Pinpoint the cell where the given text exists, returning its [x, y] midpoint coordinate. 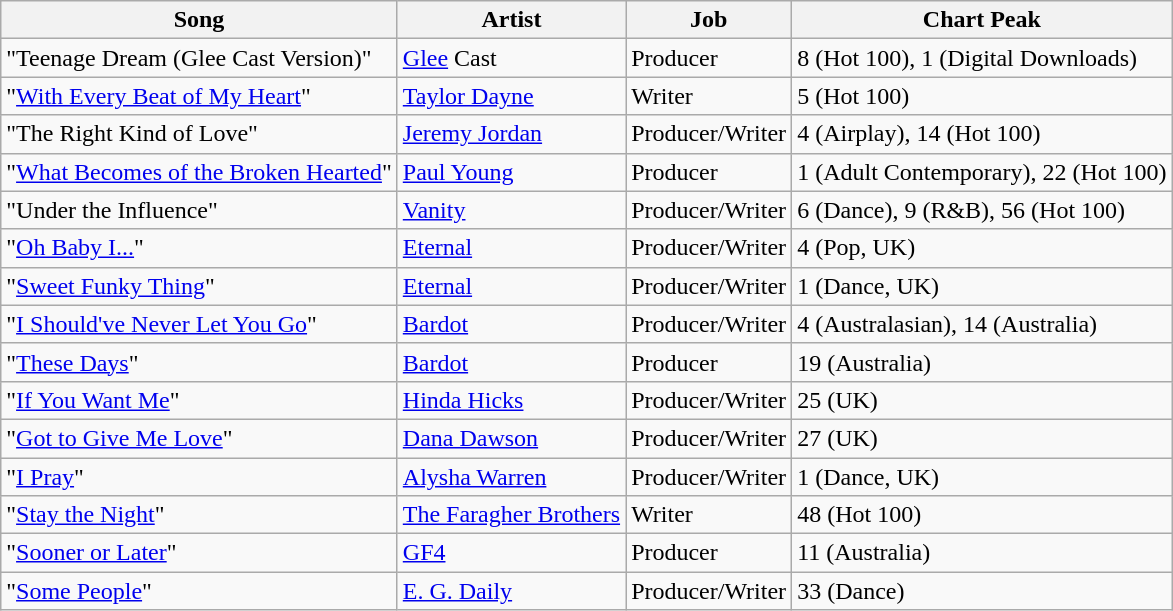
"I Should've Never Let You Go" [200, 324]
48 (Hot 100) [982, 515]
"The Right Kind of Love" [200, 134]
"Sweet Funky Thing" [200, 286]
GF4 [511, 553]
"These Days" [200, 362]
19 (Australia) [982, 362]
Glee Cast [511, 58]
"What Becomes of the Broken Hearted" [200, 172]
11 (Australia) [982, 553]
4 (Pop, UK) [982, 248]
"Oh Baby I..." [200, 248]
"Stay the Night" [200, 515]
Job [709, 20]
"I Pray" [200, 477]
Alysha Warren [511, 477]
"Teenage Dream (Glee Cast Version)" [200, 58]
Paul Young [511, 172]
"With Every Beat of My Heart" [200, 96]
Taylor Dayne [511, 96]
27 (UK) [982, 438]
E. G. Daily [511, 591]
25 (UK) [982, 400]
8 (Hot 100), 1 (Digital Downloads) [982, 58]
Vanity [511, 210]
"Sooner or Later" [200, 553]
5 (Hot 100) [982, 96]
"Got to Give Me Love" [200, 438]
"If You Want Me" [200, 400]
Chart Peak [982, 20]
6 (Dance), 9 (R&B), 56 (Hot 100) [982, 210]
"Some People" [200, 591]
4 (Australasian), 14 (Australia) [982, 324]
Dana Dawson [511, 438]
Song [200, 20]
"Under the Influence" [200, 210]
The Faragher Brothers [511, 515]
33 (Dance) [982, 591]
1 (Adult Contemporary), 22 (Hot 100) [982, 172]
4 (Airplay), 14 (Hot 100) [982, 134]
Jeremy Jordan [511, 134]
Hinda Hicks [511, 400]
Artist [511, 20]
